Output the (x, y) coordinate of the center of the cell containing the given text.  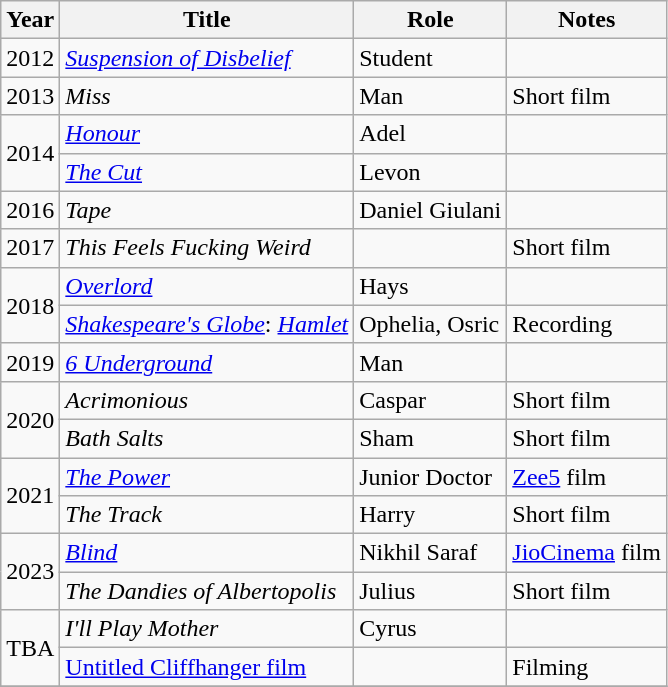
2018 (30, 305)
Hays (430, 286)
2013 (30, 96)
2014 (30, 153)
Role (430, 20)
I'll Play Mother (207, 629)
2019 (30, 362)
Nikhil Saraf (430, 553)
Year (30, 20)
Filming (587, 667)
Miss (207, 96)
Overlord (207, 286)
Sham (430, 438)
Tape (207, 210)
2023 (30, 572)
Blind (207, 553)
The Track (207, 515)
Shakespeare's Globe: Hamlet (207, 324)
Suspension of Disbelief (207, 58)
Adel (430, 134)
The Dandies of Albertopolis (207, 591)
Caspar (430, 400)
Junior Doctor (430, 477)
2020 (30, 419)
Untitled Cliffhanger film (207, 667)
The Cut (207, 172)
2016 (30, 210)
2017 (30, 248)
Bath Salts (207, 438)
JioCinema film (587, 553)
Levon (430, 172)
Harry (430, 515)
Acrimonious (207, 400)
Recording (587, 324)
Julius (430, 591)
Honour (207, 134)
Daniel Giulani (430, 210)
Cyrus (430, 629)
Ophelia, Osric (430, 324)
This Feels Fucking Weird (207, 248)
Title (207, 20)
Student (430, 58)
2021 (30, 496)
6 Underground (207, 362)
The Power (207, 477)
2012 (30, 58)
TBA (30, 648)
Zee5 film (587, 477)
Notes (587, 20)
